Provide the [X, Y] coordinate of the cell's center where the given text is located.  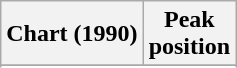
Chart (1990) [72, 34]
Peakposition [189, 34]
